For the text-containing cell, return its midpoint in [x, y] coordinate format. 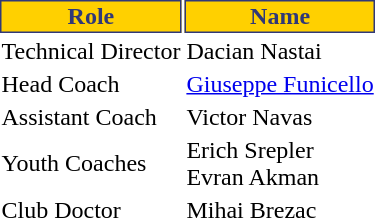
Head Coach [91, 84]
Youth Coaches [91, 164]
Dacian Nastai [280, 51]
Victor Navas [280, 117]
Giuseppe Funicello [280, 84]
Name [280, 16]
Erich Srepler Evran Akman [280, 164]
Role [91, 16]
Technical Director [91, 51]
Assistant Coach [91, 117]
